Scan for the cell matching the given text and deliver its (X, Y) coordinate at center. 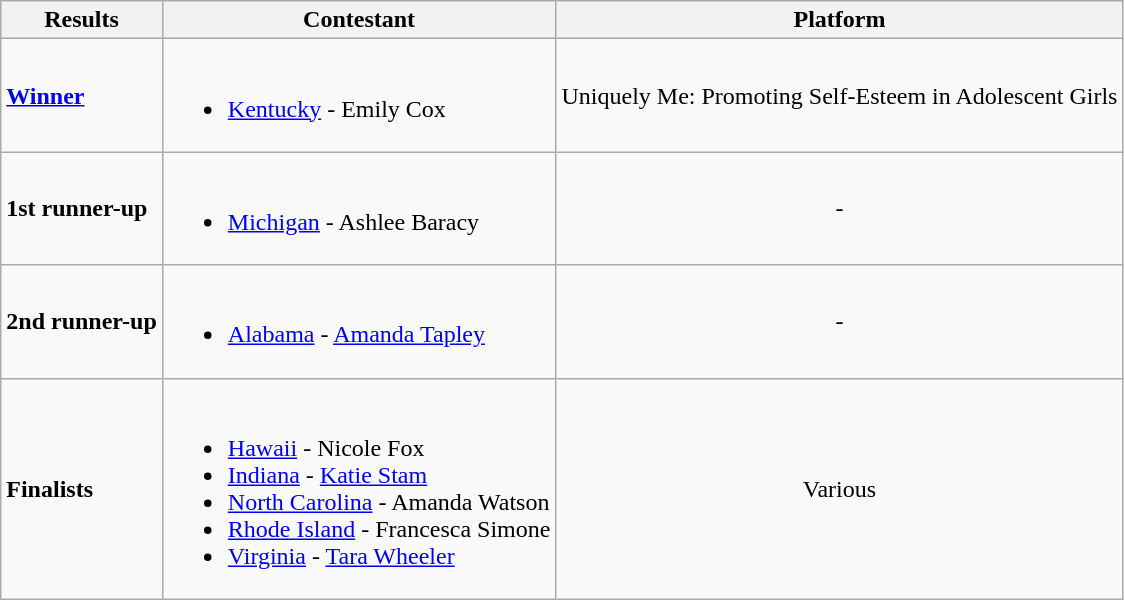
Finalists (82, 488)
Uniquely Me: Promoting Self-Esteem in Adolescent Girls (840, 96)
1st runner-up (82, 208)
Results (82, 20)
Alabama - Amanda Tapley (359, 322)
Contestant (359, 20)
Platform (840, 20)
Hawaii - Nicole Fox Indiana - Katie Stam North Carolina - Amanda Watson Rhode Island - Francesca Simone Virginia - Tara Wheeler (359, 488)
2nd runner-up (82, 322)
Michigan - Ashlee Baracy (359, 208)
Various (840, 488)
Winner (82, 96)
Kentucky - Emily Cox (359, 96)
